Determine the (X, Y) coordinate at the center of the cell enclosing the given text.  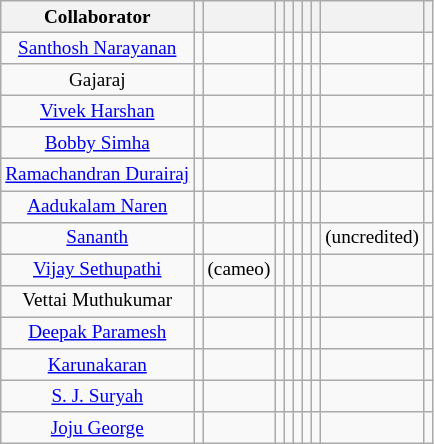
Ramachandran Durairaj (98, 175)
(uncredited) (372, 238)
Karunakaran (98, 365)
Sananth (98, 238)
Santhosh Narayanan (98, 48)
Gajaraj (98, 80)
S. J. Suryah (98, 396)
(cameo) (239, 270)
Vivek Harshan (98, 111)
Bobby Simha (98, 143)
Joju George (98, 428)
Vettai Muthukumar (98, 301)
Collaborator (98, 17)
Vijay Sethupathi (98, 270)
Aadukalam Naren (98, 206)
Deepak Paramesh (98, 333)
